Detect which cell encompasses the target text, then output its (x, y) center coordinate. 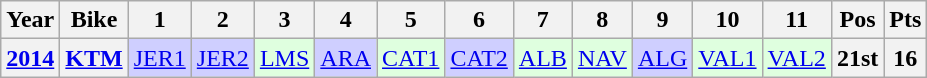
3 (284, 20)
LMS (284, 58)
2 (222, 20)
ALB (542, 58)
8 (602, 20)
Pts (906, 20)
10 (728, 20)
CAT2 (479, 58)
VAL1 (728, 58)
NAV (602, 58)
Bike (94, 20)
21st (857, 58)
6 (479, 20)
ARA (346, 58)
7 (542, 20)
VAL2 (796, 58)
16 (906, 58)
2014 (30, 58)
9 (662, 20)
JER2 (222, 58)
Pos (857, 20)
1 (160, 20)
4 (346, 20)
5 (410, 20)
11 (796, 20)
CAT1 (410, 58)
KTM (94, 58)
ALG (662, 58)
Year (30, 20)
JER1 (160, 58)
